Return the [x, y] coordinate for the center point of the cell that contains the specified text.  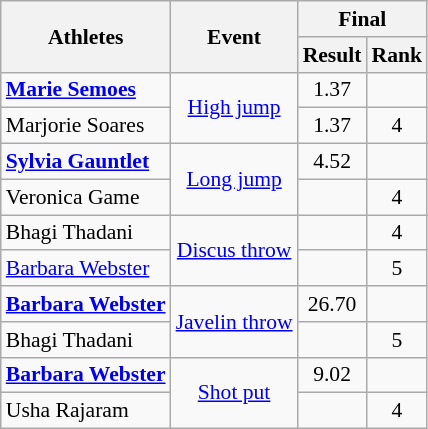
Final [362, 19]
Marie Semoes [86, 90]
Sylvia Gauntlet [86, 162]
Usha Rajaram [86, 411]
Result [332, 55]
Long jump [234, 180]
4.52 [332, 162]
Marjorie Soares [86, 126]
Discus throw [234, 250]
Javelin throw [234, 322]
Athletes [86, 36]
9.02 [332, 375]
Shot put [234, 392]
Event [234, 36]
26.70 [332, 304]
Veronica Game [86, 197]
Rank [398, 55]
High jump [234, 108]
